Provide the [x, y] coordinate of the cell's center where the given text is located.  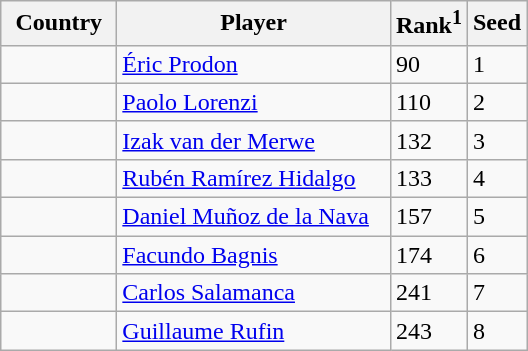
Izak van der Merwe [254, 140]
8 [496, 331]
241 [428, 293]
7 [496, 293]
Carlos Salamanca [254, 293]
Country [59, 24]
Seed [496, 24]
Daniel Muñoz de la Nava [254, 217]
1 [496, 64]
133 [428, 178]
Éric Prodon [254, 64]
Rubén Ramírez Hidalgo [254, 178]
243 [428, 331]
174 [428, 255]
Rank1 [428, 24]
Paolo Lorenzi [254, 102]
5 [496, 217]
132 [428, 140]
6 [496, 255]
Player [254, 24]
157 [428, 217]
3 [496, 140]
4 [496, 178]
90 [428, 64]
2 [496, 102]
110 [428, 102]
Guillaume Rufin [254, 331]
Facundo Bagnis [254, 255]
